Pinpoint the cell where the given text exists, returning its [X, Y] midpoint coordinate. 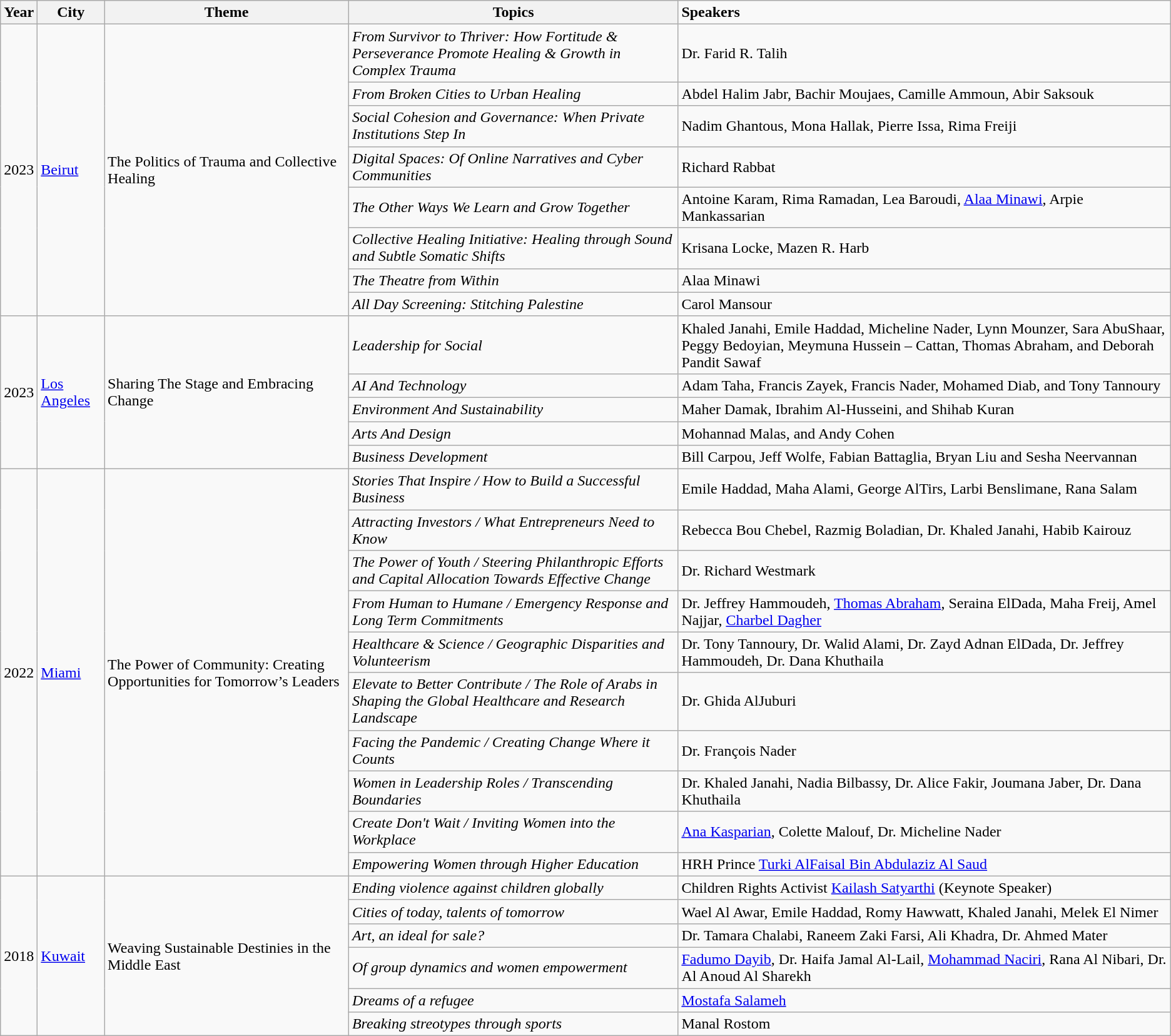
Dr. Ghida AlJuburi [925, 701]
The Power of Community: Creating Opportunities for Tomorrow’s Leaders [226, 673]
Ana Kasparian, Colette Malouf, Dr. Micheline Nader [925, 832]
AI And Technology [513, 385]
Krisana Locke, Mazen R. Harb [925, 248]
Carol Mansour [925, 304]
Dr. Khaled Janahi, Nadia Bilbassy, Dr. Alice Fakir, Joumana Jaber, Dr. Dana Khuthaila [925, 791]
Leadership for Social [513, 345]
HRH Prince Turki AlFaisal Bin Abdulaziz Al Saud [925, 864]
Rebecca Bou Chebel, Razmig Boladian, Dr. Khaled Janahi, Habib Kairouz [925, 531]
Children Rights Activist Kailash Satyarthi (Keynote Speaker) [925, 888]
Wael Al Awar, Emile Haddad, Romy Hawwatt, Khaled Janahi, Melek El Nimer [925, 912]
Elevate to Better Contribute / The Role of Arabs in Shaping the Global Healthcare and Research Landscape [513, 701]
Business Development [513, 457]
Nadim Ghantous, Mona Hallak, Pierre Issa, Rima Freiji [925, 126]
Stories That Inspire / How to Build a Successful Business [513, 489]
Environment And Sustainability [513, 409]
Dr. Jeffrey Hammoudeh, Thomas Abraham, Seraina ElDada, Maha Freij, Amel Najjar, Charbel Dagher [925, 612]
The Theatre from Within [513, 280]
Maher Damak, Ibrahim Al-Husseini, and Shihab Kuran [925, 409]
Dr. Richard Westmark [925, 571]
Adam Taha, Francis Zayek, Francis Nader, Mohamed Diab, and Tony Tannoury [925, 385]
Bill Carpou, Jeff Wolfe, Fabian Battaglia, Bryan Liu and Sesha Neervannan [925, 457]
Dr. Tony Tannoury, Dr. Walid Alami, Dr. Zayd Adnan ElDada, Dr. Jeffrey Hammoudeh, Dr. Dana Khuthaila [925, 652]
Ending violence against children globally [513, 888]
City [71, 13]
Theme [226, 13]
Empowering Women through Higher Education [513, 864]
Facing the Pandemic / Creating Change Where it Counts [513, 751]
The Politics of Trauma and Collective Healing [226, 170]
Art, an ideal for sale? [513, 935]
Year [19, 13]
Breaking streotypes through sports [513, 1024]
Richard Rabbat [925, 166]
Women in Leadership Roles / Transcending Boundaries [513, 791]
Fadumo Dayib, Dr. Haifa Jamal Al-Lail, Mohammad Naciri, Rana Al Nibari, Dr. Al Anoud Al Sharekh [925, 967]
Alaa Minawi [925, 280]
Antoine Karam, Rima Ramadan, Lea Baroudi, Alaa Minawi, Arpie Mankassarian [925, 208]
Kuwait [71, 956]
2018 [19, 956]
From Broken Cities to Urban Healing [513, 94]
Healthcare & Science / Geographic Disparities and Volunteerism [513, 652]
Dr. Farid R. Talih [925, 53]
Collective Healing Initiative: Healing through Sound and Subtle Somatic Shifts [513, 248]
Speakers [925, 13]
Social Cohesion and Governance: When Private Institutions Step In [513, 126]
All Day Screening: Stitching Palestine [513, 304]
Dr. Tamara Chalabi, Raneem Zaki Farsi, Ali Khadra, Dr. Ahmed Mater [925, 935]
Weaving Sustainable Destinies in the Middle East [226, 956]
Dreams of a refugee [513, 1000]
Arts And Design [513, 434]
Emile Haddad, Maha Alami, George AlTirs, Larbi Benslimane, Rana Salam [925, 489]
Sharing The Stage and Embracing Change [226, 392]
Mostafa Salameh [925, 1000]
Digital Spaces: Of Online Narratives and Cyber Communities [513, 166]
Of group dynamics and women empowerment [513, 967]
Topics [513, 13]
2022 [19, 673]
The Power of Youth / Steering Philanthropic Efforts and Capital Allocation Towards Effective Change [513, 571]
The Other Ways We Learn and Grow Together [513, 208]
Miami [71, 673]
Beirut [71, 170]
From Human to Humane / Emergency Response and Long Term Commitments [513, 612]
Los Angeles [71, 392]
Attracting Investors / What Entrepreneurs Need to Know [513, 531]
Abdel Halim Jabr, Bachir Moujaes, Camille Ammoun, Abir Saksouk [925, 94]
Mohannad Malas, and Andy Cohen [925, 434]
Cities of today, talents of tomorrow [513, 912]
From Survivor to Thriver: How Fortitude & Perseverance Promote Healing & Growth in Complex Trauma [513, 53]
Dr. François Nader [925, 751]
Create Don't Wait / Inviting Women into the Workplace [513, 832]
Manal Rostom [925, 1024]
